Locate the cell with the specified text and output its (X, Y) center coordinate. 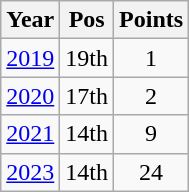
Points (152, 20)
17th (87, 96)
24 (152, 172)
2023 (30, 172)
9 (152, 134)
Pos (87, 20)
2 (152, 96)
2021 (30, 134)
2020 (30, 96)
2019 (30, 58)
19th (87, 58)
1 (152, 58)
Year (30, 20)
